Scan for the cell matching the given text and deliver its (x, y) coordinate at center. 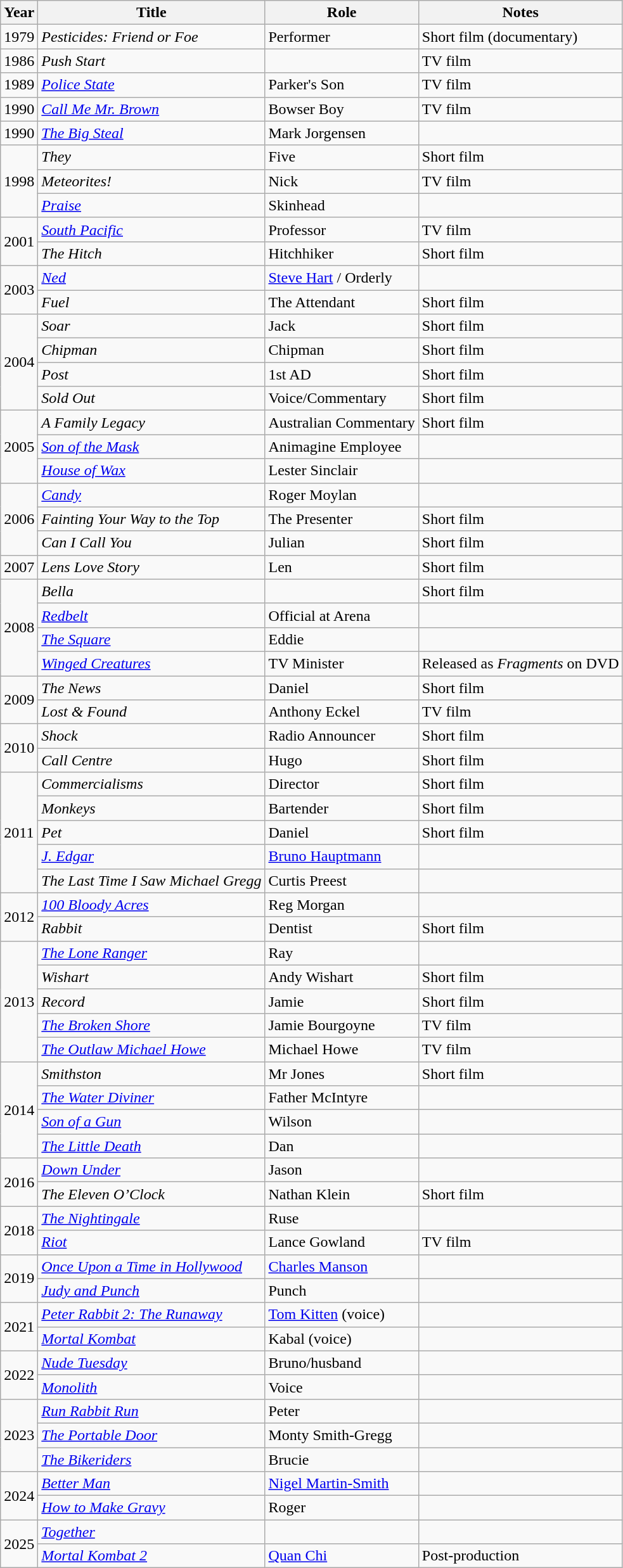
Commercialisms (151, 784)
Roger (342, 1508)
2016 (19, 1182)
Bruno Hauptmann (342, 857)
Lost & Found (151, 712)
Lens Love Story (151, 567)
Sold Out (151, 398)
Tom Kitten (voice) (342, 1315)
2010 (19, 748)
2014 (19, 1110)
Peter (342, 1411)
2023 (19, 1435)
Short film (documentary) (520, 37)
2019 (19, 1278)
The Eleven O’Clock (151, 1194)
South Pacific (151, 229)
Pesticides: Friend or Foe (151, 37)
The Water Diviner (151, 1098)
2009 (19, 699)
Nigel Martin-Smith (342, 1484)
2018 (19, 1230)
Jamie Bourgoyne (342, 1025)
2008 (19, 627)
1979 (19, 37)
Bella (151, 591)
The Attendant (342, 302)
Winged Creatures (151, 663)
Bartender (342, 808)
Andy Wishart (342, 977)
Ruse (342, 1218)
Judy and Punch (151, 1291)
Wilson (342, 1122)
Mark Jorgensen (342, 133)
Len (342, 567)
Father McIntyre (342, 1098)
Brucie (342, 1459)
Riot (151, 1242)
Dentist (342, 929)
Nude Tuesday (151, 1363)
Five (342, 157)
How to Make Gravy (151, 1508)
Soar (151, 326)
The Presenter (342, 519)
2022 (19, 1375)
The Last Time I Saw Michael Gregg (151, 881)
The Big Steal (151, 133)
The Hitch (151, 253)
Call Centre (151, 760)
2001 (19, 241)
The Square (151, 639)
Anthony Eckel (342, 712)
Push Start (151, 61)
Jamie (342, 1001)
Run Rabbit Run (151, 1411)
Monolith (151, 1387)
The News (151, 687)
Ned (151, 277)
Jack (342, 326)
Steve Hart / Orderly (342, 277)
Fainting Your Way to the Top (151, 519)
1986 (19, 61)
Bowser Boy (342, 109)
Roger Moylan (342, 495)
2006 (19, 519)
Dan (342, 1146)
Professor (342, 229)
Radio Announcer (342, 736)
2012 (19, 917)
Praise (151, 205)
2003 (19, 290)
Together (151, 1532)
Year (19, 13)
Redbelt (151, 615)
Voice/Commentary (342, 398)
The Little Death (151, 1146)
Post-production (520, 1556)
TV Minister (342, 663)
The Portable Door (151, 1435)
House of Wax (151, 471)
Julian (342, 543)
Reg Morgan (342, 905)
Shock (151, 736)
Parker's Son (342, 85)
Mr Jones (342, 1074)
100 Bloody Acres (151, 905)
Voice (342, 1387)
Skinhead (342, 205)
Curtis Preest (342, 881)
Punch (342, 1291)
Better Man (151, 1484)
Australian Commentary (342, 423)
Quan Chi (342, 1556)
Title (151, 13)
Son of a Gun (151, 1122)
Eddie (342, 639)
2021 (19, 1327)
Official at Arena (342, 615)
Released as Fragments on DVD (520, 663)
Once Upon a Time in Hollywood (151, 1266)
2024 (19, 1496)
Call Me Mr. Brown (151, 109)
Lance Gowland (342, 1242)
The Bikeriders (151, 1459)
J. Edgar (151, 857)
The Broken Shore (151, 1025)
Director (342, 784)
Ray (342, 953)
Monkeys (151, 808)
2011 (19, 832)
Down Under (151, 1170)
Can I Call You (151, 543)
Nick (342, 181)
Wishart (151, 977)
The Nightingale (151, 1218)
The Lone Ranger (151, 953)
Mortal Kombat (151, 1339)
Police State (151, 85)
Bruno/husband (342, 1363)
Rabbit (151, 929)
Michael Howe (342, 1049)
Performer (342, 37)
2004 (19, 362)
Notes (520, 13)
Meteorites! (151, 181)
Kabal (voice) (342, 1339)
Son of the Mask (151, 447)
A Family Legacy (151, 423)
Charles Manson (342, 1266)
2007 (19, 567)
They (151, 157)
2025 (19, 1544)
Candy (151, 495)
Record (151, 1001)
Mortal Kombat 2 (151, 1556)
The Outlaw Michael Howe (151, 1049)
Smithston (151, 1074)
Peter Rabbit 2: The Runaway (151, 1315)
Lester Sinclair (342, 471)
Role (342, 13)
Post (151, 374)
1989 (19, 85)
Pet (151, 832)
Fuel (151, 302)
Monty Smith-Gregg (342, 1435)
1st AD (342, 374)
Jason (342, 1170)
Hugo (342, 760)
Animagine Employee (342, 447)
2013 (19, 1001)
Nathan Klein (342, 1194)
2005 (19, 447)
1998 (19, 181)
Hitchhiker (342, 253)
